Return the [x, y] coordinate for the center point of the cell that contains the specified text.  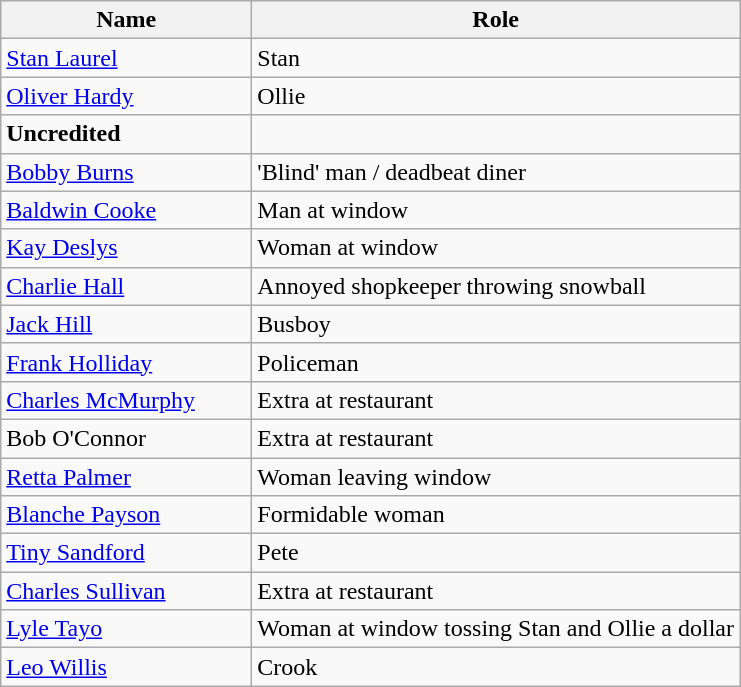
Charlie Hall [126, 286]
Woman leaving window [496, 477]
Busboy [496, 324]
Charles Sullivan [126, 591]
Retta Palmer [126, 477]
Baldwin Cooke [126, 210]
Frank Holliday [126, 362]
Policeman [496, 362]
Bob O'Connor [126, 438]
Blanche Payson [126, 515]
Charles McMurphy [126, 400]
Pete [496, 553]
Role [496, 20]
Jack Hill [126, 324]
Stan Laurel [126, 58]
Kay Deslys [126, 248]
Lyle Tayo [126, 629]
Annoyed shopkeeper throwing snowball [496, 286]
Ollie [496, 96]
Oliver Hardy [126, 96]
Leo Willis [126, 667]
Bobby Burns [126, 172]
Stan [496, 58]
Man at window [496, 210]
'Blind' man / deadbeat diner [496, 172]
Tiny Sandford [126, 553]
Uncredited [126, 134]
Name [126, 20]
Formidable woman [496, 515]
Woman at window tossing Stan and Ollie a dollar [496, 629]
Crook [496, 667]
Woman at window [496, 248]
